Determine the (X, Y) coordinate at the center of the cell enclosing the given text.  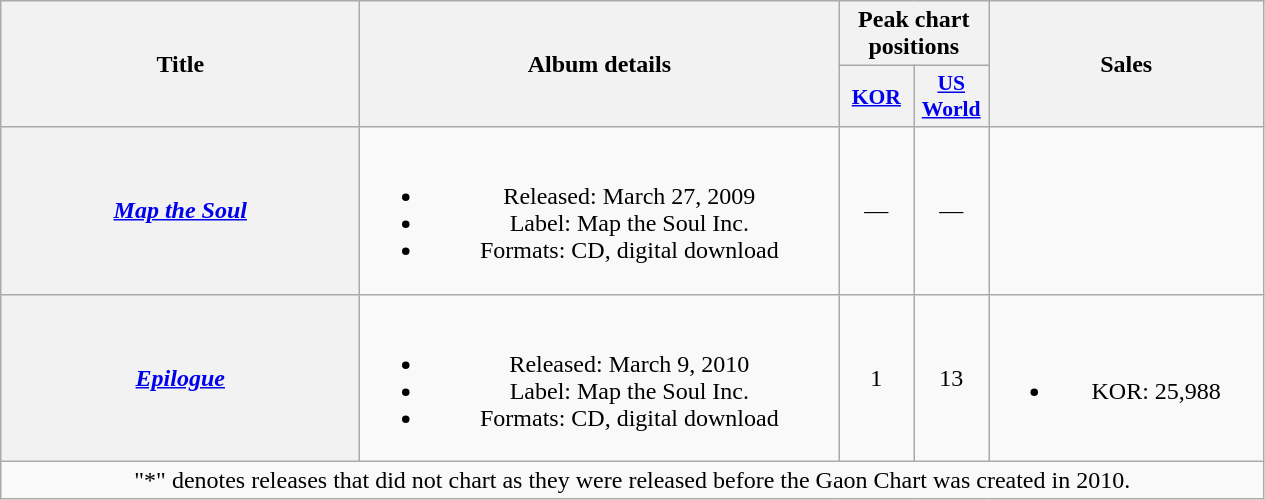
1 (876, 378)
KOR: 25,988 (1126, 378)
Album details (600, 64)
Released: March 9, 2010Label: Map the Soul Inc.Formats: CD, digital download (600, 378)
KOR (876, 96)
"*" denotes releases that did not chart as they were released before the Gaon Chart was created in 2010. (632, 480)
US World (952, 96)
Sales (1126, 64)
Map the Soul (180, 210)
Peak chart positions (914, 34)
Epilogue (180, 378)
13 (952, 378)
Title (180, 64)
Released: March 27, 2009Label: Map the Soul Inc.Formats: CD, digital download (600, 210)
